Detect which cell encompasses the target text, then output its [X, Y] center coordinate. 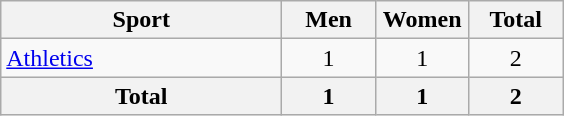
Women [422, 20]
Men [329, 20]
Sport [142, 20]
Athletics [142, 58]
